Search for the cell housing the specified text and yield its [x, y] center coordinate. 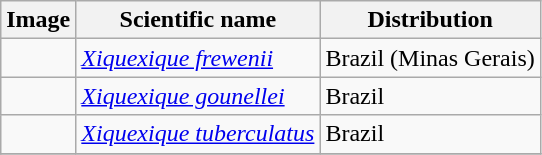
Xiquexique frewenii [198, 58]
Xiquexique tuberculatus [198, 134]
Scientific name [198, 20]
Image [38, 20]
Xiquexique gounellei [198, 96]
Brazil (Minas Gerais) [430, 58]
Distribution [430, 20]
